Detect which cell encompasses the target text, then output its [X, Y] center coordinate. 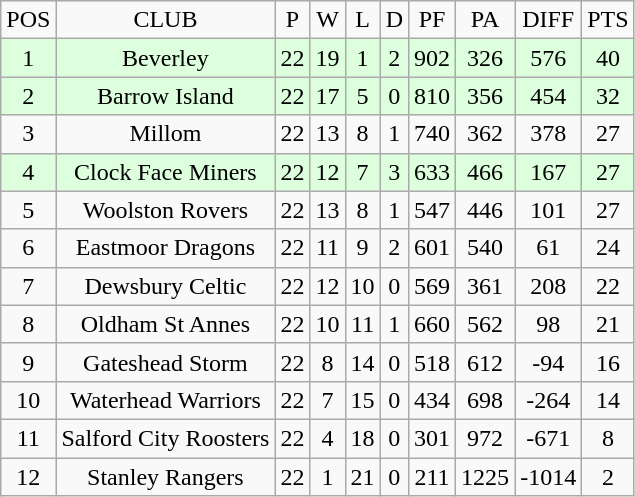
61 [548, 248]
361 [486, 286]
547 [432, 210]
PF [432, 20]
740 [432, 134]
Oldham St Annes [166, 324]
6 [28, 248]
902 [432, 58]
POS [28, 20]
PTS [608, 20]
15 [362, 400]
17 [328, 96]
PA [486, 20]
W [328, 20]
633 [432, 172]
612 [486, 362]
356 [486, 96]
Clock Face Miners [166, 172]
40 [608, 58]
167 [548, 172]
-264 [548, 400]
Salford City Roosters [166, 438]
466 [486, 172]
Millom [166, 134]
211 [432, 477]
446 [486, 210]
518 [432, 362]
Eastmoor Dragons [166, 248]
Gateshead Storm [166, 362]
576 [548, 58]
569 [432, 286]
698 [486, 400]
Barrow Island [166, 96]
DIFF [548, 20]
-671 [548, 438]
326 [486, 58]
-94 [548, 362]
101 [548, 210]
98 [548, 324]
208 [548, 286]
24 [608, 248]
18 [362, 438]
CLUB [166, 20]
-1014 [548, 477]
362 [486, 134]
Waterhead Warriors [166, 400]
660 [432, 324]
1225 [486, 477]
Beverley [166, 58]
434 [432, 400]
16 [608, 362]
Dewsbury Celtic [166, 286]
P [292, 20]
Stanley Rangers [166, 477]
540 [486, 248]
D [394, 20]
562 [486, 324]
810 [432, 96]
454 [548, 96]
972 [486, 438]
301 [432, 438]
Woolston Rovers [166, 210]
378 [548, 134]
601 [432, 248]
19 [328, 58]
32 [608, 96]
L [362, 20]
